Output the (x, y) coordinate of the center of the cell containing the given text.  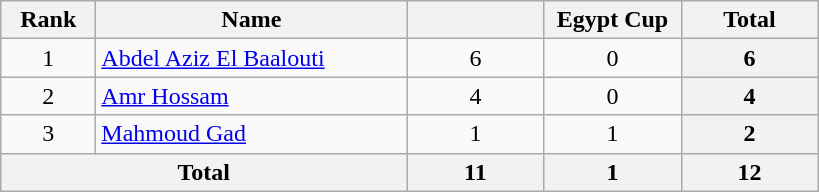
3 (48, 134)
11 (476, 172)
12 (750, 172)
Mahmoud Gad (252, 134)
Abdel Aziz El Baalouti (252, 58)
Name (252, 20)
Amr Hossam (252, 96)
Rank (48, 20)
Egypt Cup (612, 20)
